Search for the cell housing the specified text and yield its [X, Y] center coordinate. 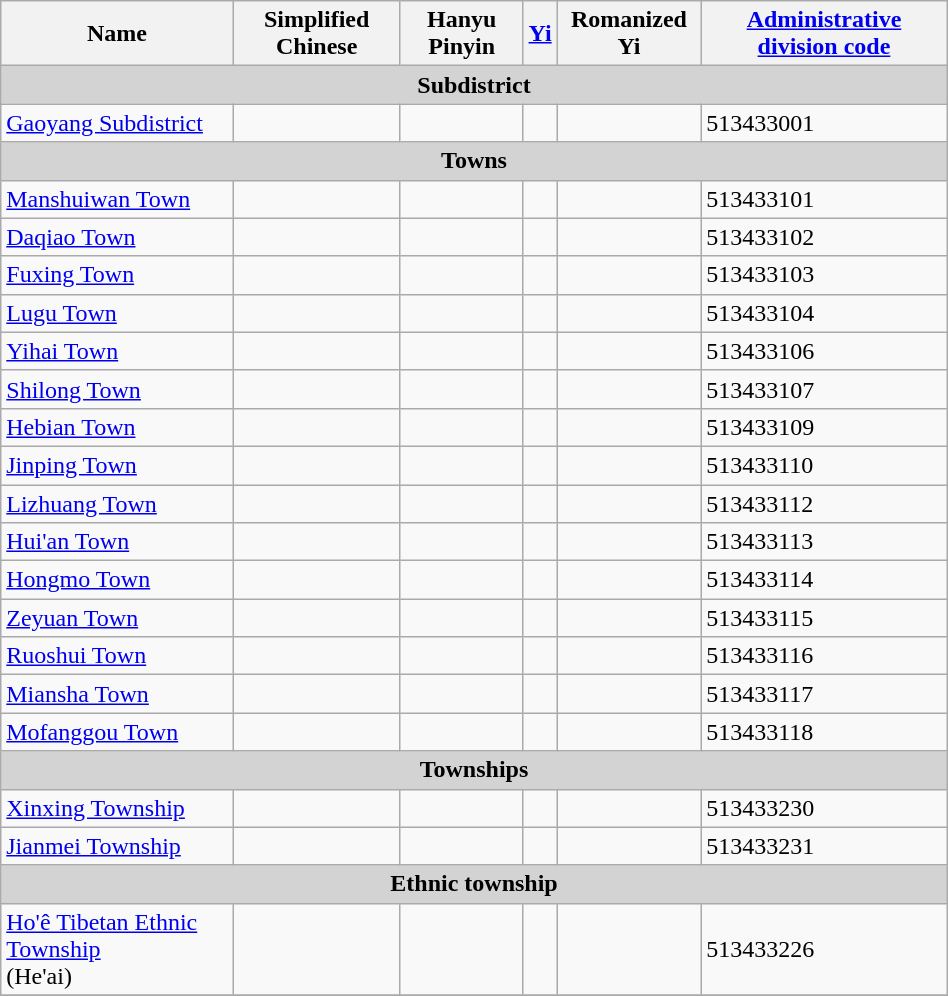
513433117 [824, 694]
513433116 [824, 656]
Zeyuan Town [117, 618]
Administrative division code [824, 34]
Mofanggou Town [117, 732]
513433114 [824, 580]
Ho'ê Tibetan Ethnic Township(He'ai) [117, 949]
513433106 [824, 351]
Ruoshui Town [117, 656]
Jinping Town [117, 465]
513433103 [824, 275]
513433231 [824, 846]
513433109 [824, 427]
Yihai Town [117, 351]
Subdistrict [474, 85]
513433110 [824, 465]
Daqiao Town [117, 237]
Hui'an Town [117, 542]
513433001 [824, 123]
Fuxing Town [117, 275]
Romanized Yi [628, 34]
Yi [540, 34]
Lugu Town [117, 313]
Gaoyang Subdistrict [117, 123]
Hebian Town [117, 427]
513433115 [824, 618]
Towns [474, 161]
513433107 [824, 389]
Ethnic township [474, 884]
Hongmo Town [117, 580]
Simplified Chinese [316, 34]
513433113 [824, 542]
513433112 [824, 503]
Townships [474, 770]
513433102 [824, 237]
Hanyu Pinyin [462, 34]
513433226 [824, 949]
513433104 [824, 313]
Miansha Town [117, 694]
Shilong Town [117, 389]
Manshuiwan Town [117, 199]
Jianmei Township [117, 846]
513433230 [824, 808]
Lizhuang Town [117, 503]
513433118 [824, 732]
Xinxing Township [117, 808]
Name [117, 34]
513433101 [824, 199]
